Scan for the cell matching the given text and deliver its [x, y] coordinate at center. 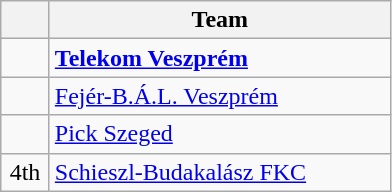
Telekom Veszprém [220, 58]
Fejér-B.Á.L. Veszprém [220, 96]
4th [26, 172]
Pick Szeged [220, 134]
Schieszl-Budakalász FKC [220, 172]
Team [220, 20]
